Determine the [X, Y] coordinate at the center of the cell enclosing the given text.  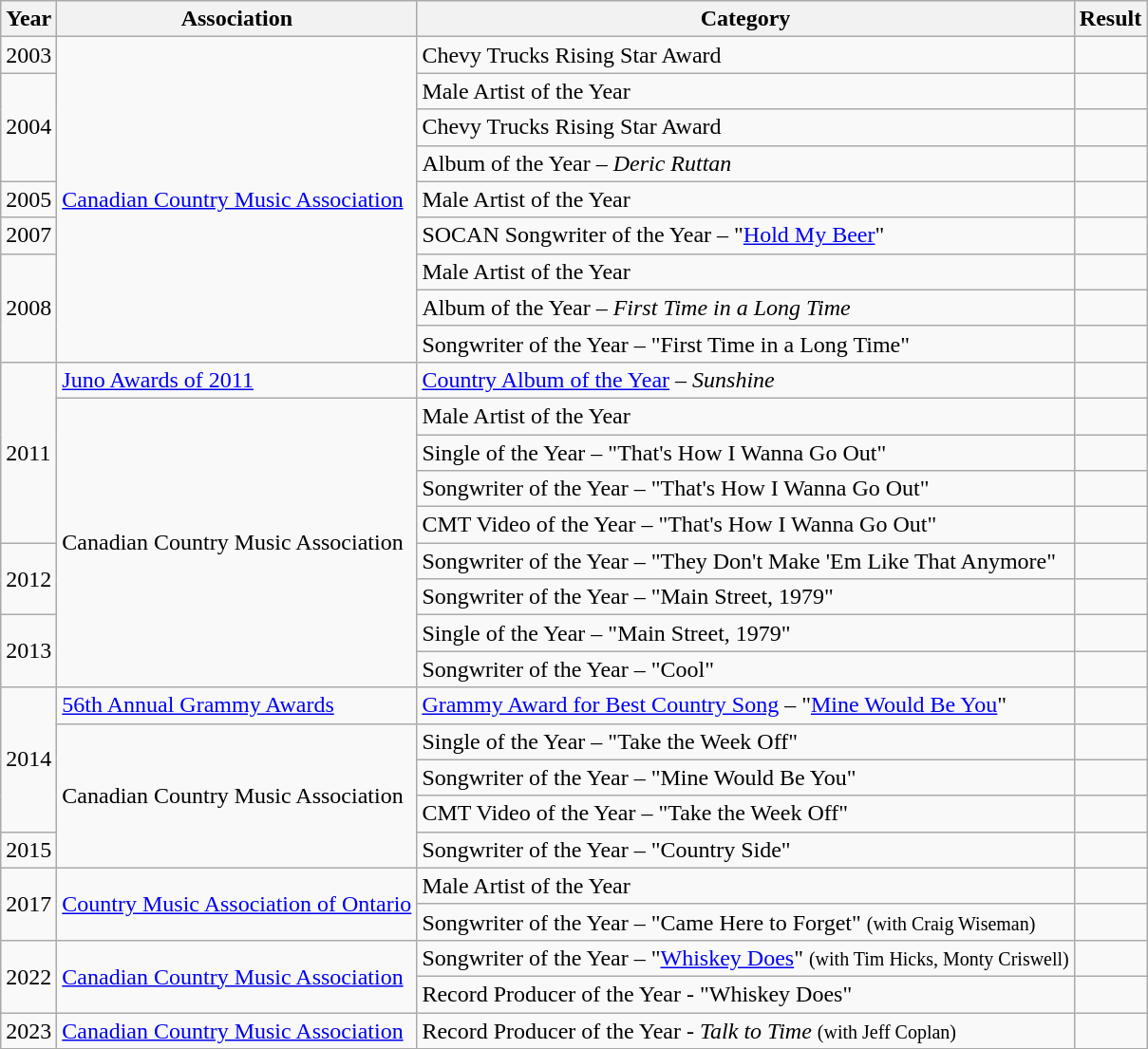
2015 [28, 850]
2003 [28, 55]
Country Album of the Year – Sunshine [745, 380]
SOCAN Songwriter of the Year – "Hold My Beer" [745, 235]
Record Producer of the Year - "Whiskey Does" [745, 994]
Grammy Award for Best Country Song – "Mine Would Be You" [745, 705]
Single of the Year – "That's How I Wanna Go Out" [745, 453]
Songwriter of the Year – "Country Side" [745, 850]
CMT Video of the Year – "That's How I Wanna Go Out" [745, 525]
Juno Awards of 2011 [237, 380]
2011 [28, 452]
Songwriter of the Year – "That's How I Wanna Go Out" [745, 489]
2004 [28, 127]
CMT Video of the Year – "Take the Week Off" [745, 814]
2008 [28, 308]
Songwriter of the Year – "Came Here to Forget" (with Craig Wiseman) [745, 922]
2007 [28, 235]
Year [28, 19]
Association [237, 19]
2005 [28, 199]
2022 [28, 976]
Songwriter of the Year – "Whiskey Does" (with Tim Hicks, Monty Criswell) [745, 958]
Single of the Year – "Take the Week Off" [745, 741]
Category [745, 19]
56th Annual Grammy Awards [237, 705]
2013 [28, 651]
2012 [28, 579]
Songwriter of the Year – "First Time in a Long Time" [745, 344]
Songwriter of the Year – "Mine Would Be You" [745, 777]
Songwriter of the Year – "Cool" [745, 669]
Result [1110, 19]
Album of the Year – First Time in a Long Time [745, 308]
2017 [28, 904]
Songwriter of the Year – "Main Street, 1979" [745, 597]
2023 [28, 1030]
Album of the Year – Deric Ruttan [745, 163]
2014 [28, 759]
Single of the Year – "Main Street, 1979" [745, 633]
Record Producer of the Year - Talk to Time (with Jeff Coplan) [745, 1030]
Songwriter of the Year – "They Don't Make 'Em Like That Anymore" [745, 561]
Country Music Association of Ontario [237, 904]
